Provide the [X, Y] coordinate of the cell's center where the given text is located.  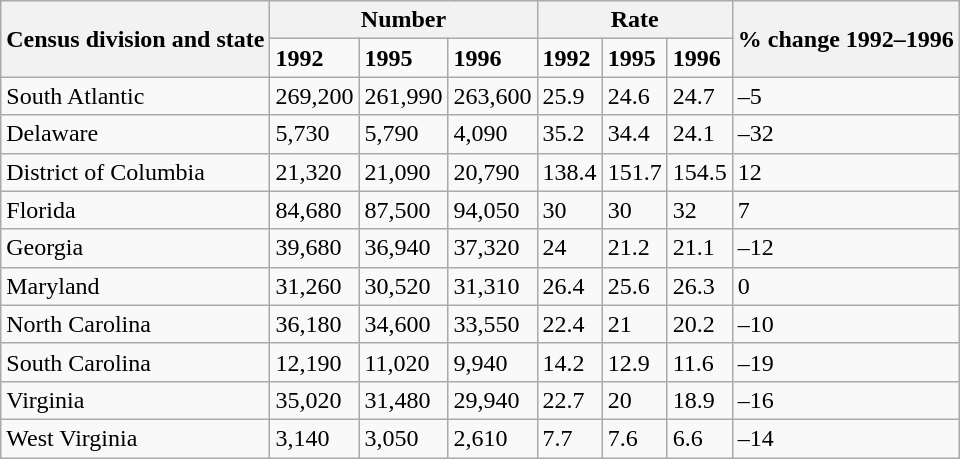
% change 1992–1996 [846, 39]
–10 [846, 324]
Delaware [136, 134]
3,050 [404, 438]
21,320 [314, 172]
Florida [136, 210]
20 [634, 400]
11.6 [700, 362]
South Carolina [136, 362]
21 [634, 324]
12.9 [634, 362]
37,320 [492, 248]
18.9 [700, 400]
21.1 [700, 248]
26.3 [700, 286]
94,050 [492, 210]
31,260 [314, 286]
12 [846, 172]
29,940 [492, 400]
–14 [846, 438]
20,790 [492, 172]
11,020 [404, 362]
7.6 [634, 438]
36,180 [314, 324]
26.4 [570, 286]
154.5 [700, 172]
24.6 [634, 96]
263,600 [492, 96]
20.2 [700, 324]
35,020 [314, 400]
22.7 [570, 400]
6.6 [700, 438]
30,520 [404, 286]
Census division and state [136, 39]
138.4 [570, 172]
84,680 [314, 210]
31,480 [404, 400]
–5 [846, 96]
21.2 [634, 248]
21,090 [404, 172]
–19 [846, 362]
33,550 [492, 324]
25.6 [634, 286]
4,090 [492, 134]
–12 [846, 248]
151.7 [634, 172]
261,990 [404, 96]
34.4 [634, 134]
Virginia [136, 400]
9,940 [492, 362]
–32 [846, 134]
87,500 [404, 210]
7 [846, 210]
Number [404, 20]
31,310 [492, 286]
Georgia [136, 248]
24 [570, 248]
3,140 [314, 438]
2,610 [492, 438]
Maryland [136, 286]
24.1 [700, 134]
36,940 [404, 248]
25.9 [570, 96]
34,600 [404, 324]
5,790 [404, 134]
39,680 [314, 248]
269,200 [314, 96]
West Virginia [136, 438]
32 [700, 210]
Rate [634, 20]
District of Columbia [136, 172]
South Atlantic [136, 96]
–16 [846, 400]
22.4 [570, 324]
14.2 [570, 362]
12,190 [314, 362]
0 [846, 286]
24.7 [700, 96]
5,730 [314, 134]
35.2 [570, 134]
North Carolina [136, 324]
7.7 [570, 438]
